Detect which cell encompasses the target text, then output its [X, Y] center coordinate. 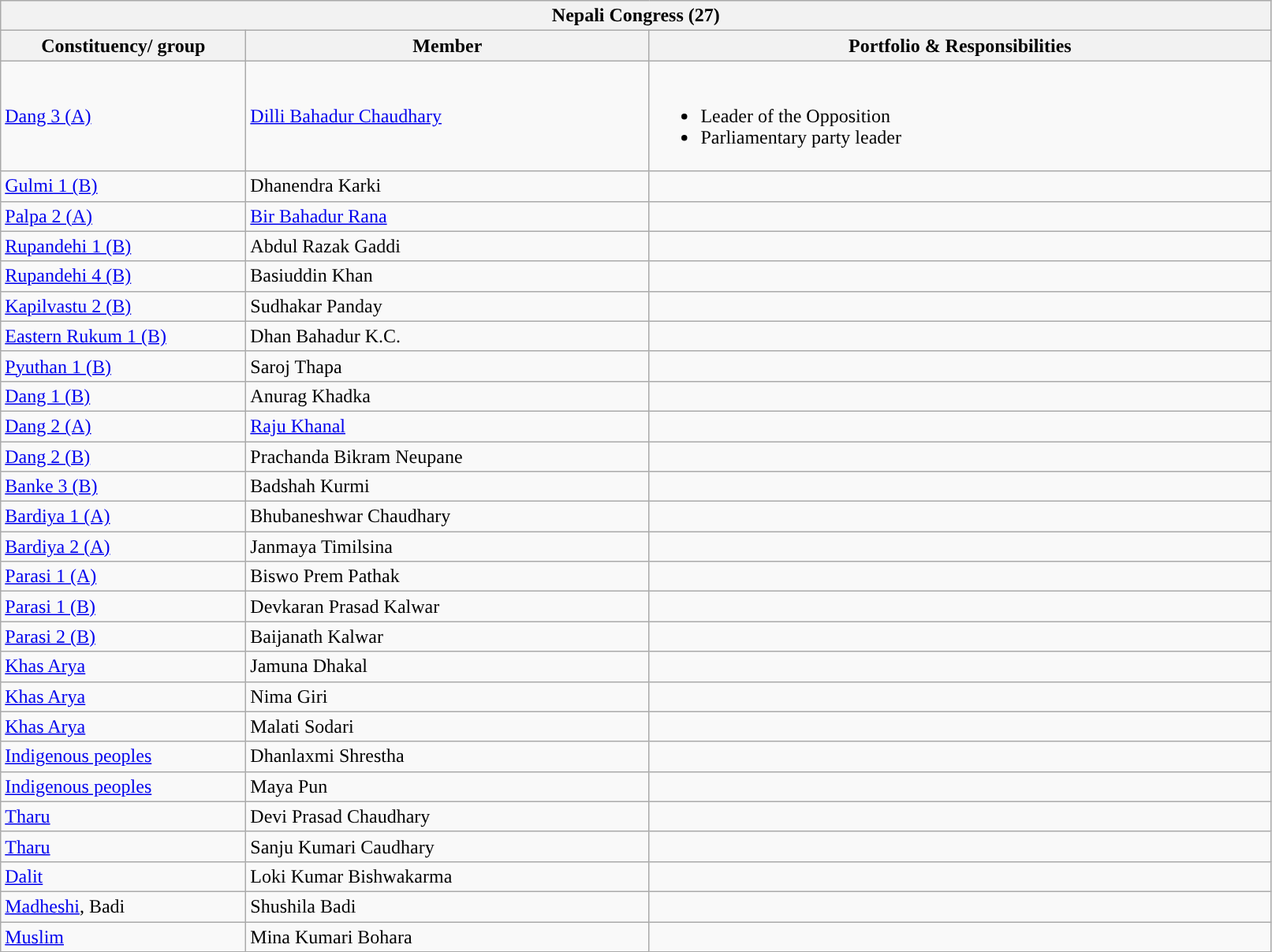
Leader of the OppositionParliamentary party leader [961, 116]
Dang 2 (A) [123, 426]
Basiuddin Khan [448, 276]
Portfolio & Responsibilities [961, 46]
Madheshi, Badi [123, 906]
Saroj Thapa [448, 366]
Jamuna Dhakal [448, 666]
Nepali Congress (27) [636, 16]
Pyuthan 1 (B) [123, 366]
Gulmi 1 (B) [123, 186]
Shushila Badi [448, 906]
Dhan Bahadur K.C. [448, 336]
Muslim [123, 936]
Nima Giri [448, 696]
Biswo Prem Pathak [448, 577]
Dhanendra Karki [448, 186]
Bir Bahadur Rana [448, 216]
Eastern Rukum 1 (B) [123, 336]
Loki Kumar Bishwakarma [448, 876]
Dilli Bahadur Chaudhary [448, 116]
Parasi 1 (A) [123, 577]
Member [448, 46]
Parasi 1 (B) [123, 607]
Dang 1 (B) [123, 396]
Kapilvastu 2 (B) [123, 306]
Bardiya 1 (A) [123, 517]
Mina Kumari Bohara [448, 936]
Maya Pun [448, 786]
Anurag Khadka [448, 396]
Rupandehi 4 (B) [123, 276]
Badshah Kurmi [448, 487]
Dang 3 (A) [123, 116]
Prachanda Bikram Neupane [448, 457]
Dalit [123, 876]
Dhanlaxmi Shrestha [448, 756]
Baijanath Kalwar [448, 637]
Abdul Razak Gaddi [448, 246]
Bardiya 2 (A) [123, 547]
Devkaran Prasad Kalwar [448, 607]
Dang 2 (B) [123, 457]
Parasi 2 (B) [123, 637]
Constituency/ group [123, 46]
Palpa 2 (A) [123, 216]
Raju Khanal [448, 426]
Rupandehi 1 (B) [123, 246]
Janmaya Timilsina [448, 547]
Bhubaneshwar Chaudhary [448, 517]
Malati Sodari [448, 726]
Devi Prasad Chaudhary [448, 816]
Banke 3 (B) [123, 487]
Sanju Kumari Caudhary [448, 846]
Sudhakar Panday [448, 306]
